Detect which cell encompasses the target text, then output its [X, Y] center coordinate. 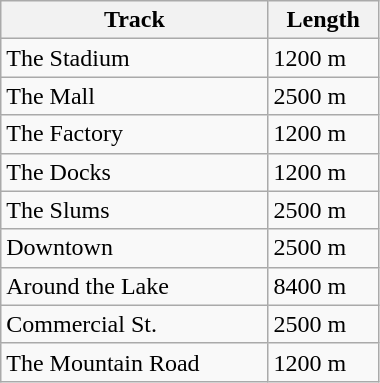
The Mountain Road [134, 362]
The Slums [134, 210]
Commercial St. [134, 324]
The Mall [134, 96]
The Factory [134, 134]
Around the Lake [134, 286]
Downtown [134, 248]
8400 m [323, 286]
Length [323, 20]
Track [134, 20]
The Docks [134, 172]
The Stadium [134, 58]
